Extract the (X, Y) coordinate from the center of the cell holding the provided text.  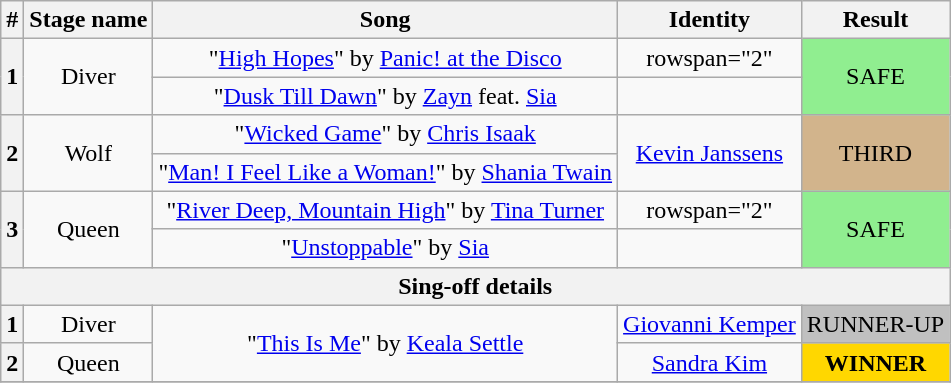
"Man! I Feel Like a Woman!" by Shania Twain (386, 172)
Identity (710, 20)
Sandra Kim (710, 362)
WINNER (875, 362)
Wolf (88, 153)
RUNNER-UP (875, 324)
"Unstoppable" by Sia (386, 248)
"Dusk Till Dawn" by Zayn feat. Sia (386, 96)
Song (386, 20)
Stage name (88, 20)
# (12, 20)
Giovanni Kemper (710, 324)
THIRD (875, 153)
"High Hopes" by Panic! at the Disco (386, 58)
"River Deep, Mountain High" by Tina Turner (386, 210)
"Wicked Game" by Chris Isaak (386, 134)
Sing-off details (476, 286)
"This Is Me" by Keala Settle (386, 343)
Result (875, 20)
3 (12, 229)
Kevin Janssens (710, 153)
